Output the (X, Y) coordinate of the center of the cell containing the given text.  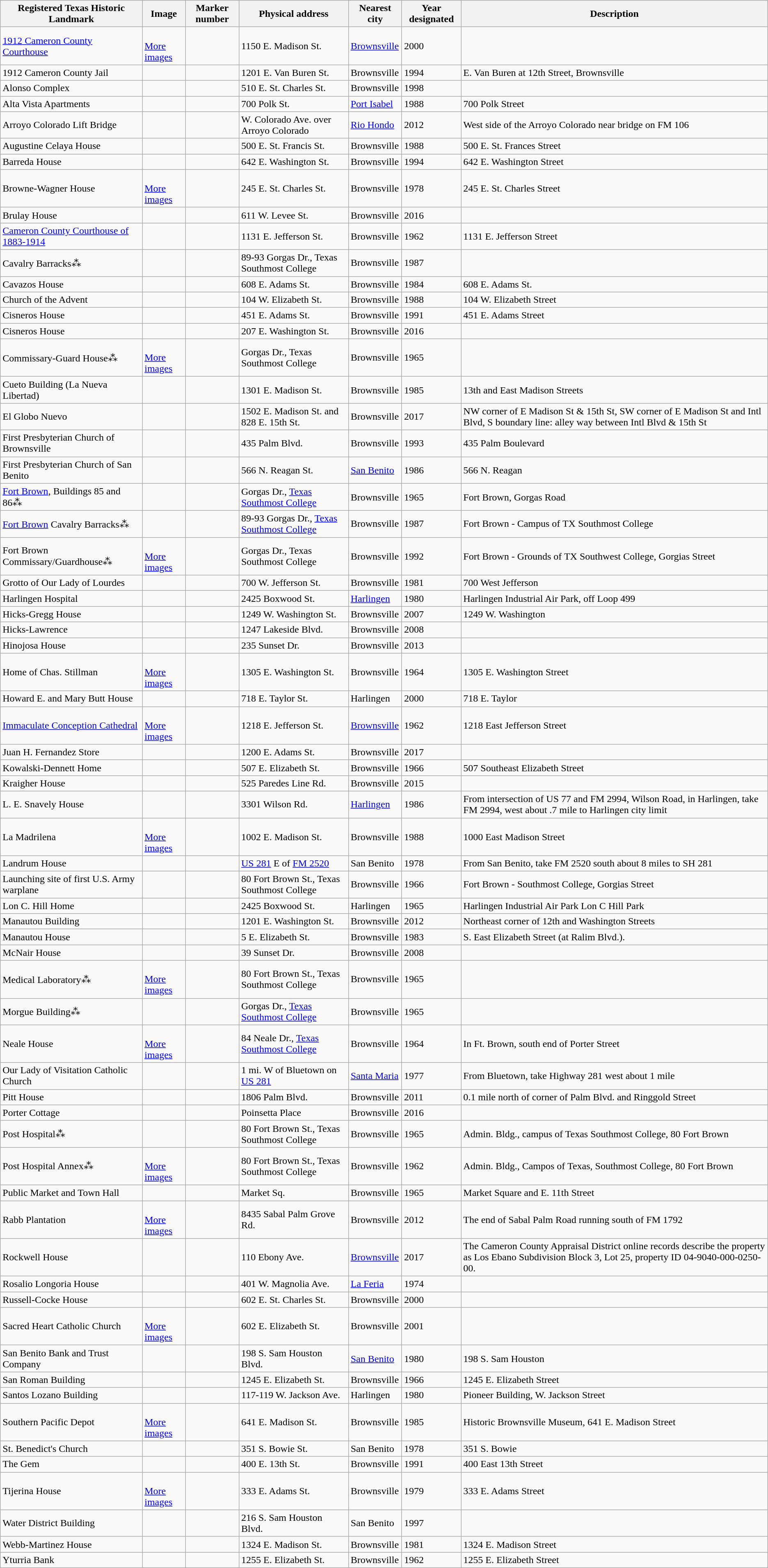
Church of the Advent (71, 300)
333 E. Adams Street (615, 1491)
1977 (431, 1076)
Registered Texas Historic Landmark (71, 14)
1997 (431, 1523)
Public Market and Town Hall (71, 1193)
1993 (431, 443)
1201 E. Van Buren St. (294, 73)
Augustine Celaya House (71, 146)
718 E. Taylor St. (294, 699)
S. East Elizabeth Street (at Ralim Blvd.). (615, 937)
245 E. St. Charles St. (294, 188)
Kraigher House (71, 783)
Fort Brown - Campus of TX Southmost College (615, 524)
1249 W. Washington (615, 614)
1974 (431, 1284)
500 E. St. Frances Street (615, 146)
1979 (431, 1491)
La Madrilena (71, 837)
1218 E. Jefferson St. (294, 725)
8435 Sabal Palm Grove Rd. (294, 1219)
Alta Vista Apartments (71, 104)
W. Colorado Ave. over Arroyo Colorado (294, 125)
235 Sunset Dr. (294, 645)
Poinsetta Place (294, 1113)
Neale House (71, 1044)
198 S. Sam Houston (615, 1359)
Southern Pacific Depot (71, 1422)
1324 E. Madison St. (294, 1544)
602 E. Elizabeth St. (294, 1326)
510 E. St. Charles St. (294, 88)
Morgue Building⁂ (71, 1012)
Fort Brown, Gorgas Road (615, 497)
1502 E. Madison St. and 828 E. 15th St. (294, 417)
Post Hospital⁂ (71, 1134)
104 W. Elizabeth Street (615, 300)
Manautou House (71, 937)
Manautou Building (71, 921)
Barreda House (71, 162)
718 E. Taylor (615, 699)
0.1 mile north of corner of Palm Blvd. and Ringgold Street (615, 1097)
351 S. Bowie (615, 1449)
Launching site of first U.S. Army warplane (71, 885)
642 E. Washington St. (294, 162)
Cavalry Barracks⁂ (71, 263)
St. Benedict's Church (71, 1449)
Our Lady of Visitation Catholic Church (71, 1076)
Russell-Cocke House (71, 1300)
The Gem (71, 1464)
2015 (431, 783)
507 Southeast Elizabeth Street (615, 768)
Harlingen Industrial Air Park, off Loop 499 (615, 599)
1247 Lakeside Blvd. (294, 630)
1806 Palm Blvd. (294, 1097)
435 Palm Blvd. (294, 443)
Fort Brown Commissary/Guardhouse⁂ (71, 556)
566 N. Reagan St. (294, 470)
Rio Hondo (375, 125)
245 E. St. Charles Street (615, 188)
13th and East Madison Streets (615, 390)
Admin. Bldg., campus of Texas Southmost College, 80 Fort Brown (615, 1134)
Medical Laboratory⁂ (71, 979)
Port Isabel (375, 104)
Historic Brownsville Museum, 641 E. Madison Street (615, 1422)
2007 (431, 614)
700 W. Jefferson St. (294, 583)
1305 E. Washington St. (294, 672)
The Cameron County Appraisal District online records describe the property as Los Ebano Subdivision Block 3, Lot 25, property ID 04-9040-000-0250-00. (615, 1257)
39 Sunset Dr. (294, 953)
451 E. Adams St. (294, 315)
641 E. Madison St. (294, 1422)
Howard E. and Mary Butt House (71, 699)
1912 Cameron County Courthouse (71, 46)
1200 E. Adams St. (294, 752)
From intersection of US 77 and FM 2994, Wilson Road, in Harlingen, take FM 2994, west about .7 mile to Harlingen city limit (615, 804)
500 E. St. Francis St. (294, 146)
Yturria Bank (71, 1560)
1218 East Jefferson Street (615, 725)
E. Van Buren at 12th Street, Brownsville (615, 73)
Alonso Complex (71, 88)
1000 East Madison Street (615, 837)
435 Palm Boulevard (615, 443)
In Ft. Brown, south end of Porter Street (615, 1044)
1255 E. Elizabeth Street (615, 1560)
117-119 W. Jackson Ave. (294, 1395)
Image (164, 14)
L. E. Snavely House (71, 804)
333 E. Adams St. (294, 1491)
566 N. Reagan (615, 470)
Nearest city (375, 14)
Pitt House (71, 1097)
700 West Jefferson (615, 583)
From Bluetown, take Highway 281 west about 1 mile (615, 1076)
Landrum House (71, 864)
US 281 E of FM 2520 (294, 864)
1305 E. Washington Street (615, 672)
1131 E. Jefferson St. (294, 236)
Water District Building (71, 1523)
Physical address (294, 14)
1998 (431, 88)
1245 E. Elizabeth Street (615, 1380)
La Feria (375, 1284)
602 E. St. Charles St. (294, 1300)
The end of Sabal Palm Road running south of FM 1792 (615, 1219)
Post Hospital Annex⁂ (71, 1166)
Webb-Martinez House (71, 1544)
San Roman Building (71, 1380)
Rosalio Longoria House (71, 1284)
1984 (431, 284)
Market Square and E. 11th Street (615, 1193)
351 S. Bowie St. (294, 1449)
207 E. Washington St. (294, 331)
110 Ebony Ave. (294, 1257)
400 E. 13th St. (294, 1464)
Year designated (431, 14)
5 E. Elizabeth St. (294, 937)
Harlingen Hospital (71, 599)
401 W. Magnolia Ave. (294, 1284)
Marker number (213, 14)
642 E. Washington Street (615, 162)
700 Polk St. (294, 104)
Hicks-Gregg House (71, 614)
525 Paredes Line Rd. (294, 783)
1131 E. Jefferson Street (615, 236)
216 S. Sam Houston Blvd. (294, 1523)
Cavazos House (71, 284)
Juan H. Fernandez Store (71, 752)
McNair House (71, 953)
Northeast corner of 12th and Washington Streets (615, 921)
Cameron County Courthouse of 1883-1914 (71, 236)
Tijerina House (71, 1491)
3301 Wilson Rd. (294, 804)
1301 E. Madison St. (294, 390)
Commissary-Guard House⁂ (71, 358)
San Benito Bank and Trust Company (71, 1359)
Rockwell House (71, 1257)
First Presbyterian Church of Brownsville (71, 443)
1983 (431, 937)
Rabb Plantation (71, 1219)
2011 (431, 1097)
Sacred Heart Catholic Church (71, 1326)
Lon C. Hill Home (71, 906)
Harlingen Industrial Air Park Lon C Hill Park (615, 906)
1245 E. Elizabeth St. (294, 1380)
700 Polk Street (615, 104)
Admin. Bldg., Campos of Texas, Southmost College, 80 Fort Brown (615, 1166)
West side of the Arroyo Colorado near bridge on FM 106 (615, 125)
451 E. Adams Street (615, 315)
1324 E. Madison Street (615, 1544)
611 W. Levee St. (294, 215)
Hicks-Lawrence (71, 630)
1002 E. Madison St. (294, 837)
104 W. Elizabeth St. (294, 300)
Fort Brown, Buildings 85 and 86⁂ (71, 497)
Fort Brown - Southmost College, Gorgias Street (615, 885)
Fort Brown Cavalry Barracks⁂ (71, 524)
Arroyo Colorado Lift Bridge (71, 125)
198 S. Sam Houston Blvd. (294, 1359)
Porter Cottage (71, 1113)
2001 (431, 1326)
From San Benito, take FM 2520 south about 8 miles to SH 281 (615, 864)
84 Neale Dr., Texas Southmost College (294, 1044)
1150 E. Madison St. (294, 46)
1 mi. W of Bluetown on US 281 (294, 1076)
Pioneer Building, W. Jackson Street (615, 1395)
2013 (431, 645)
First Presbyterian Church of San Benito (71, 470)
NW corner of E Madison St & 15th St, SW corner of E Madison St and Intl Blvd, S boundary line: alley way between Intl Blvd & 15th St (615, 417)
Kowalski-Dennett Home (71, 768)
Hinojosa House (71, 645)
El Globo Nuevo (71, 417)
Immaculate Conception Cathedral (71, 725)
Fort Brown - Grounds of TX Southwest College, Gorgias Street (615, 556)
1249 W. Washington St. (294, 614)
Santos Lozano Building (71, 1395)
1992 (431, 556)
Grotto of Our Lady of Lourdes (71, 583)
400 East 13th Street (615, 1464)
Market Sq. (294, 1193)
Browne-Wagner House (71, 188)
Cueto Building (La Nueva Libertad) (71, 390)
1201 E. Washington St. (294, 921)
1912 Cameron County Jail (71, 73)
Home of Chas. Stillman (71, 672)
Description (615, 14)
1255 E. Elizabeth St. (294, 1560)
507 E. Elizabeth St. (294, 768)
Brulay House (71, 215)
Santa Maria (375, 1076)
